Detect which cell encompasses the target text, then output its [X, Y] center coordinate. 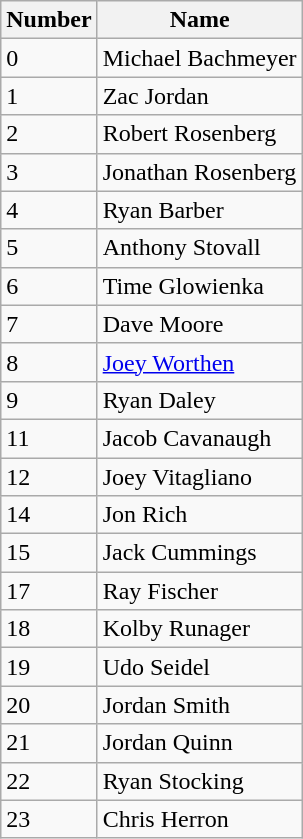
Jack Cummings [200, 553]
8 [49, 362]
19 [49, 667]
Time Glowienka [200, 286]
7 [49, 324]
Anthony Stovall [200, 248]
5 [49, 248]
23 [49, 819]
14 [49, 515]
Jordan Quinn [200, 743]
Jacob Cavanaugh [200, 438]
15 [49, 553]
Udo Seidel [200, 667]
Joey Vitagliano [200, 477]
Michael Bachmeyer [200, 58]
20 [49, 705]
Chris Herron [200, 819]
1 [49, 96]
12 [49, 477]
Robert Rosenberg [200, 134]
4 [49, 210]
Number [49, 20]
6 [49, 286]
Jon Rich [200, 515]
21 [49, 743]
11 [49, 438]
22 [49, 781]
Joey Worthen [200, 362]
Kolby Runager [200, 629]
2 [49, 134]
0 [49, 58]
3 [49, 172]
Ryan Barber [200, 210]
Ryan Stocking [200, 781]
Ryan Daley [200, 400]
17 [49, 591]
18 [49, 629]
Jonathan Rosenberg [200, 172]
Name [200, 20]
Zac Jordan [200, 96]
9 [49, 400]
Jordan Smith [200, 705]
Dave Moore [200, 324]
Ray Fischer [200, 591]
